Extract the (x, y) coordinate from the center of the cell holding the provided text.  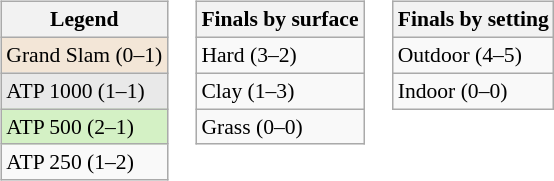
Grand Slam (0–1) (84, 55)
Legend (84, 20)
Finals by setting (474, 20)
Grass (0–0) (280, 127)
Clay (1–3) (280, 91)
Indoor (0–0) (474, 91)
ATP 250 (1–2) (84, 162)
Outdoor (4–5) (474, 55)
Hard (3–2) (280, 55)
ATP 500 (2–1) (84, 127)
ATP 1000 (1–1) (84, 91)
Finals by surface (280, 20)
